Scan for the cell matching the given text and deliver its (X, Y) coordinate at center. 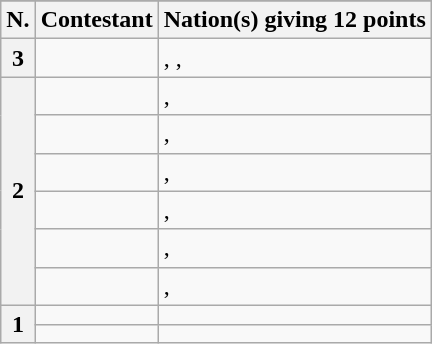
Contestant (96, 20)
1 (18, 324)
N. (18, 20)
3 (18, 58)
, , (294, 58)
Nation(s) giving 12 points (294, 20)
2 (18, 191)
